Detect which cell encompasses the target text, then output its [X, Y] center coordinate. 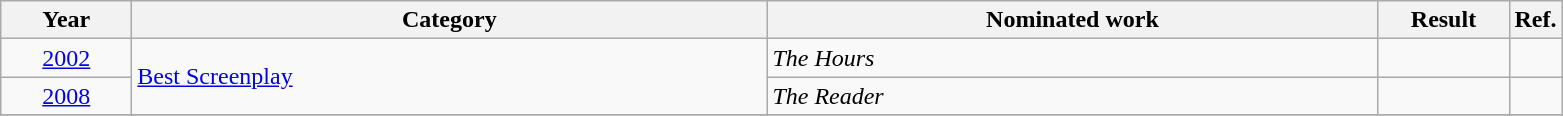
Nominated work [1072, 20]
2008 [66, 96]
The Reader [1072, 96]
Category [450, 20]
The Hours [1072, 58]
Ref. [1536, 20]
Best Screenplay [450, 77]
Result [1444, 20]
Year [66, 20]
2002 [66, 58]
